Determine the [x, y] coordinate at the center of the cell enclosing the given text.  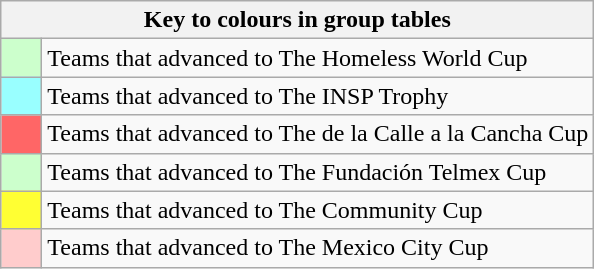
Teams that advanced to The INSP Trophy [318, 96]
Teams that advanced to The Homeless World Cup [318, 58]
Teams that advanced to The de la Calle a la Cancha Cup [318, 134]
Teams that advanced to The Mexico City Cup [318, 248]
Teams that advanced to The Fundación Telmex Cup [318, 172]
Teams that advanced to The Community Cup [318, 210]
Key to colours in group tables [298, 20]
